Extract the (X, Y) coordinate from the center of the cell holding the provided text.  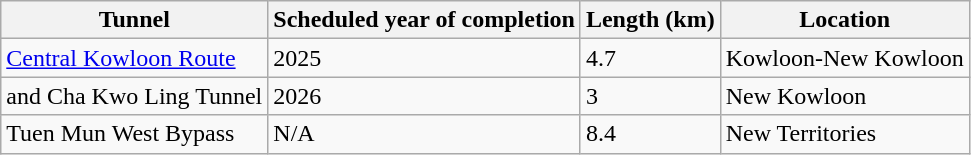
2025 (424, 58)
Kowloon-New Kowloon (844, 58)
2026 (424, 96)
N/A (424, 134)
8.4 (650, 134)
New Kowloon (844, 96)
Length (km) (650, 20)
3 (650, 96)
Tuen Mun West Bypass (134, 134)
Central Kowloon Route (134, 58)
New Territories (844, 134)
4.7 (650, 58)
Location (844, 20)
Tunnel (134, 20)
Scheduled year of completion (424, 20)
and Cha Kwo Ling Tunnel (134, 96)
